Detect which cell encompasses the target text, then output its (x, y) center coordinate. 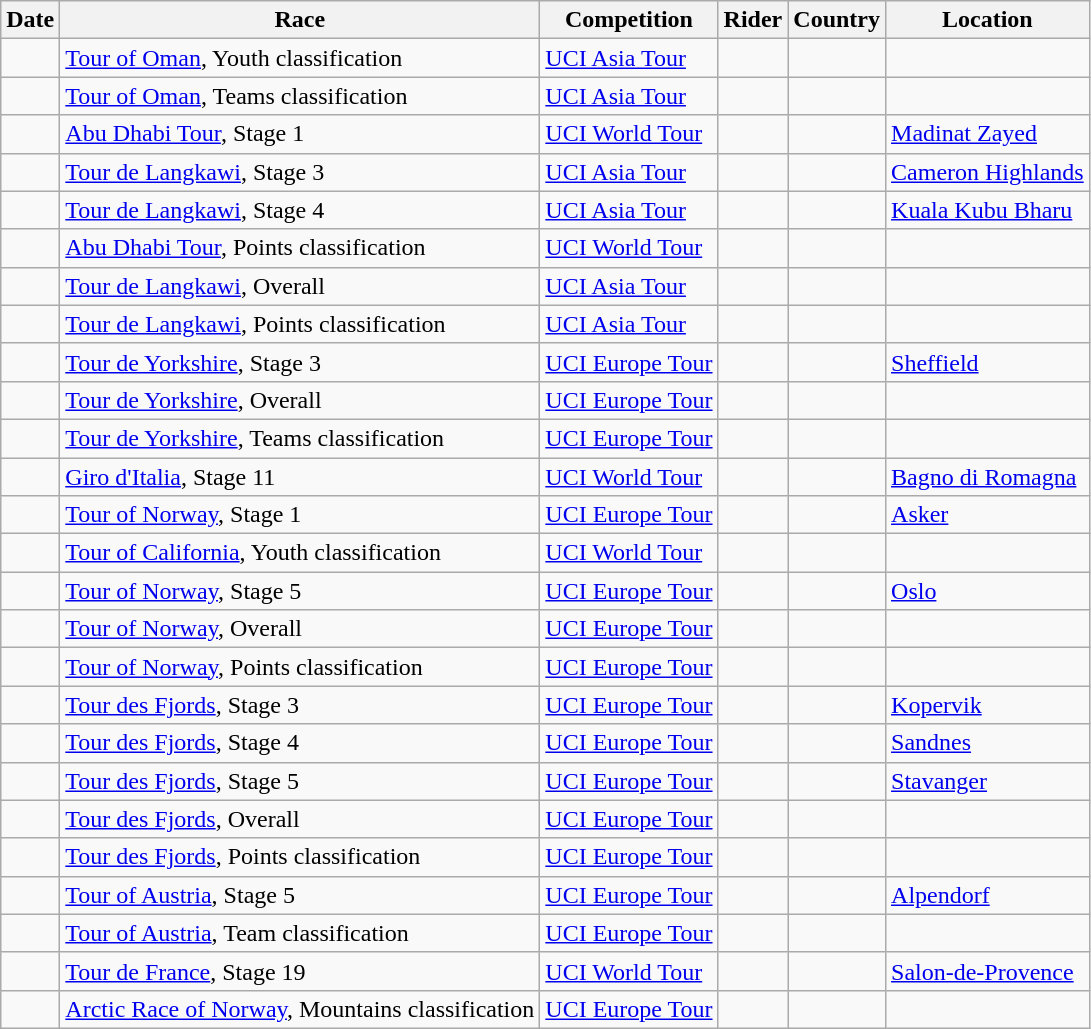
Tour de Langkawi, Overall (300, 286)
Tour de France, Stage 19 (300, 971)
Tour of Oman, Teams classification (300, 96)
Tour of Norway, Stage 1 (300, 515)
Tour des Fjords, Stage 3 (300, 705)
Tour des Fjords, Stage 4 (300, 743)
Tour of Norway, Stage 5 (300, 591)
Country (837, 20)
Abu Dhabi Tour, Points classification (300, 248)
Competition (629, 20)
Kuala Kubu Bharu (988, 210)
Tour des Fjords, Points classification (300, 857)
Tour of Oman, Youth classification (300, 58)
Sheffield (988, 362)
Salon-de-Provence (988, 971)
Location (988, 20)
Abu Dhabi Tour, Stage 1 (300, 134)
Madinat Zayed (988, 134)
Tour de Yorkshire, Stage 3 (300, 362)
Cameron Highlands (988, 172)
Rider (753, 20)
Race (300, 20)
Tour of Austria, Stage 5 (300, 895)
Tour des Fjords, Overall (300, 819)
Tour of California, Youth classification (300, 553)
Stavanger (988, 781)
Asker (988, 515)
Tour de Langkawi, Stage 4 (300, 210)
Arctic Race of Norway, Mountains classification (300, 1009)
Date (30, 20)
Bagno di Romagna (988, 477)
Tour of Norway, Overall (300, 629)
Tour des Fjords, Stage 5 (300, 781)
Tour de Langkawi, Stage 3 (300, 172)
Tour de Langkawi, Points classification (300, 324)
Tour of Norway, Points classification (300, 667)
Tour de Yorkshire, Teams classification (300, 438)
Kopervik (988, 705)
Giro d'Italia, Stage 11 (300, 477)
Sandnes (988, 743)
Alpendorf (988, 895)
Tour of Austria, Team classification (300, 933)
Oslo (988, 591)
Tour de Yorkshire, Overall (300, 400)
